Extract the [x, y] coordinate from the center of the cell holding the provided text.  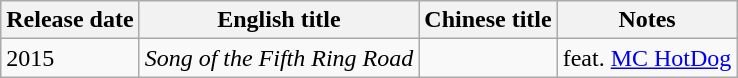
Song of the Fifth Ring Road [279, 58]
feat. MC HotDog [647, 58]
2015 [70, 58]
Chinese title [488, 20]
Notes [647, 20]
English title [279, 20]
Release date [70, 20]
